Search for the cell housing the specified text and yield its (X, Y) center coordinate. 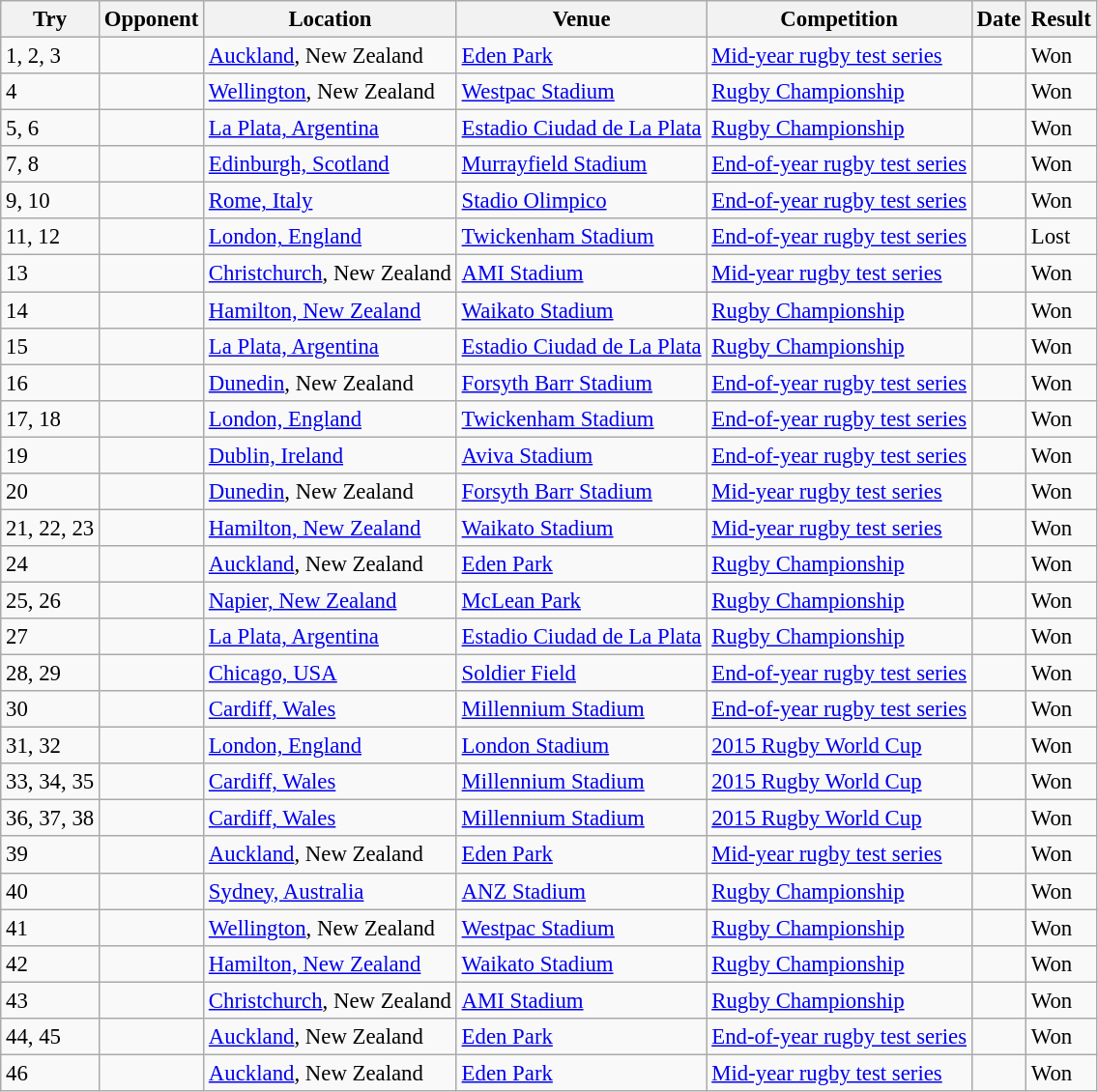
McLean Park (582, 600)
Rome, Italy (331, 201)
33, 34, 35 (50, 782)
25, 26 (50, 600)
28, 29 (50, 674)
19 (50, 455)
30 (50, 709)
Result (1061, 19)
Dublin, Ireland (331, 455)
4 (50, 92)
39 (50, 855)
43 (50, 1000)
44, 45 (50, 1037)
Soldier Field (582, 674)
Edinburgh, Scotland (331, 164)
Murrayfield Stadium (582, 164)
42 (50, 963)
Competition (839, 19)
41 (50, 928)
40 (50, 891)
20 (50, 492)
13 (50, 273)
36, 37, 38 (50, 819)
24 (50, 564)
Chicago, USA (331, 674)
Aviva Stadium (582, 455)
Venue (582, 19)
Opponent (151, 19)
31, 32 (50, 746)
1, 2, 3 (50, 56)
Napier, New Zealand (331, 600)
21, 22, 23 (50, 528)
46 (50, 1073)
ANZ Stadium (582, 891)
9, 10 (50, 201)
Lost (1061, 237)
Stadio Olimpico (582, 201)
14 (50, 310)
Location (331, 19)
Date (998, 19)
17, 18 (50, 418)
27 (50, 637)
15 (50, 346)
London Stadium (582, 746)
7, 8 (50, 164)
Try (50, 19)
Sydney, Australia (331, 891)
11, 12 (50, 237)
5, 6 (50, 129)
16 (50, 383)
